Return the [X, Y] coordinate for the center point of the cell that contains the specified text.  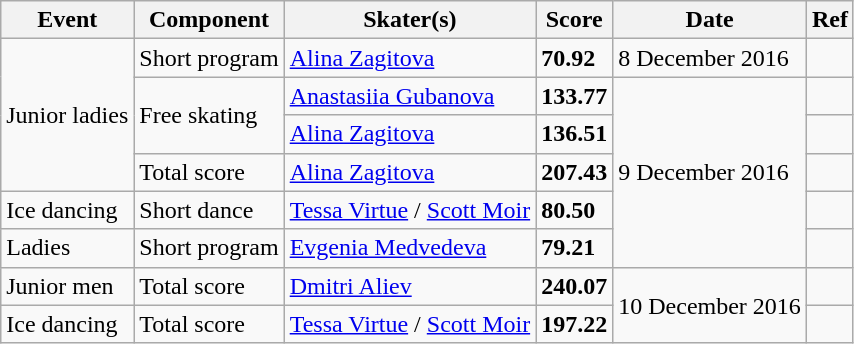
Anastasiia Gubanova [410, 96]
8 December 2016 [710, 58]
Junior ladies [68, 115]
Evgenia Medvedeva [410, 248]
Date [710, 20]
Event [68, 20]
133.77 [574, 96]
79.21 [574, 248]
Short dance [209, 210]
10 December 2016 [710, 305]
9 December 2016 [710, 172]
Ref [830, 20]
80.50 [574, 210]
Junior men [68, 286]
Ladies [68, 248]
Component [209, 20]
Score [574, 20]
Free skating [209, 115]
70.92 [574, 58]
Dmitri Aliev [410, 286]
207.43 [574, 172]
240.07 [574, 286]
136.51 [574, 134]
197.22 [574, 324]
Skater(s) [410, 20]
